Detect which cell encompasses the target text, then output its (x, y) center coordinate. 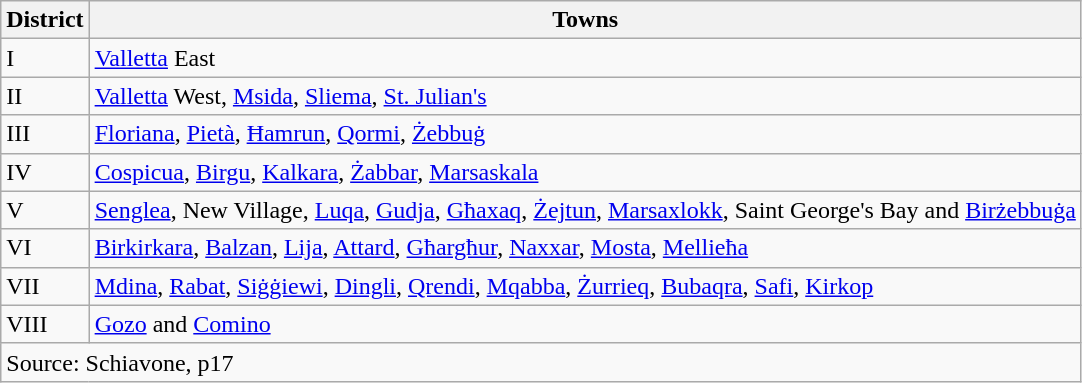
District (45, 20)
IV (45, 172)
Birkirkara, Balzan, Lija, Attard, Għargħur, Naxxar, Mosta, Mellieħa (585, 248)
VI (45, 248)
III (45, 134)
Gozo and Comino (585, 324)
Mdina, Rabat, Siġġiewi, Dingli, Qrendi, Mqabba, Żurrieq, Bubaqra, Safi, Kirkop (585, 286)
VIII (45, 324)
Valletta West, Msida, Sliema, St. Julian's (585, 96)
Towns (585, 20)
Cospicua, Birgu, Kalkara, Żabbar, Marsaskala (585, 172)
Valletta East (585, 58)
Floriana, Pietà, Ħamrun, Qormi, Żebbuġ (585, 134)
V (45, 210)
Source: Schiavone, p17 (542, 362)
I (45, 58)
Senglea, New Village, Luqa, Gudja, Għaxaq, Żejtun, Marsaxlokk, Saint George's Bay and Birżebbuġa (585, 210)
II (45, 96)
VII (45, 286)
